Output the [x, y] coordinate of the center of the cell containing the given text.  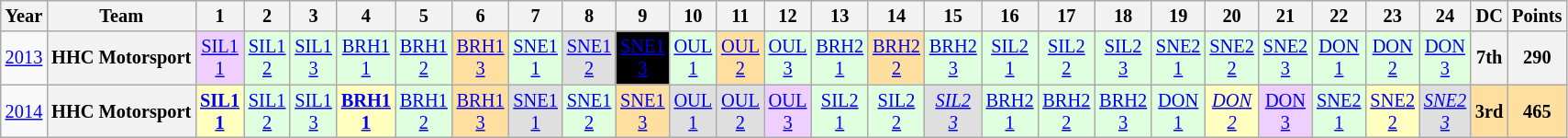
2013 [24, 58]
290 [1537, 58]
3rd [1489, 111]
Team [121, 16]
2014 [24, 111]
20 [1231, 16]
10 [694, 16]
7 [535, 16]
DC [1489, 16]
23 [1393, 16]
13 [840, 16]
19 [1178, 16]
14 [896, 16]
465 [1537, 111]
Points [1537, 16]
16 [1010, 16]
2 [267, 16]
9 [642, 16]
18 [1123, 16]
7th [1489, 58]
8 [589, 16]
3 [313, 16]
1 [220, 16]
5 [424, 16]
17 [1066, 16]
4 [366, 16]
24 [1445, 16]
11 [740, 16]
22 [1339, 16]
6 [481, 16]
Year [24, 16]
15 [953, 16]
12 [788, 16]
21 [1285, 16]
